Find where the given text appears and provide that cell's center as [X, Y] coordinate. 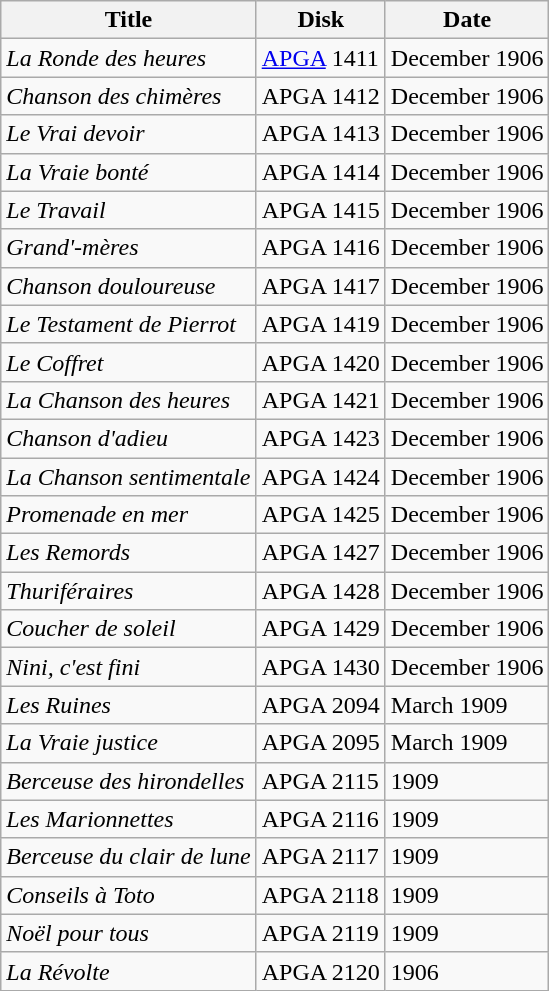
APGA 1425 [320, 515]
APGA 2115 [320, 781]
APGA 1416 [320, 248]
APGA 1414 [320, 172]
Coucher de soleil [128, 629]
APGA 1419 [320, 324]
La Chanson des heures [128, 400]
APGA 1420 [320, 362]
APGA 2118 [320, 895]
1906 [467, 971]
APGA 1417 [320, 286]
La Vraie justice [128, 743]
Promenade en mer [128, 515]
Noël pour tous [128, 933]
APGA 1429 [320, 629]
APGA 1411 [320, 58]
APGA 2117 [320, 857]
APGA 1415 [320, 210]
Title [128, 20]
APGA 2116 [320, 819]
Le Testament de Pierrot [128, 324]
Thuriféraires [128, 591]
Conseils à Toto [128, 895]
APGA 2120 [320, 971]
Le Coffret [128, 362]
Grand'-mères [128, 248]
APGA 1427 [320, 553]
La Ronde des heures [128, 58]
APGA 1430 [320, 667]
Date [467, 20]
APGA 1428 [320, 591]
APGA 1413 [320, 134]
APGA 2119 [320, 933]
APGA 1412 [320, 96]
Les Marionnettes [128, 819]
Berceuse du clair de lune [128, 857]
Le Travail [128, 210]
Berceuse des hirondelles [128, 781]
APGA 2094 [320, 705]
La Révolte [128, 971]
La Vraie bonté [128, 172]
APGA 1424 [320, 477]
Chanson douloureuse [128, 286]
Disk [320, 20]
APGA 1421 [320, 400]
La Chanson sentimentale [128, 477]
Chanson des chimères [128, 96]
Chanson d'adieu [128, 438]
Les Ruines [128, 705]
Nini, c'est fini [128, 667]
Le Vrai devoir [128, 134]
APGA 2095 [320, 743]
APGA 1423 [320, 438]
Les Remords [128, 553]
